Scan for the cell matching the given text and deliver its (X, Y) coordinate at center. 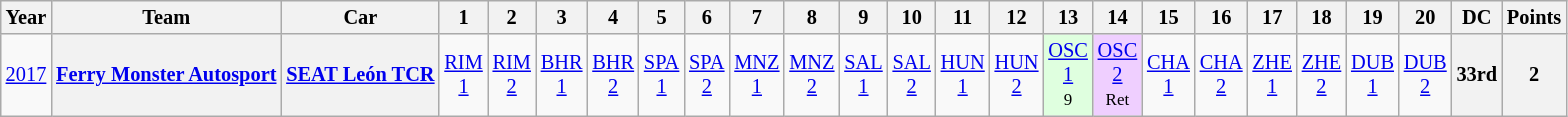
MNZ2 (812, 75)
SEAT León TCR (360, 75)
RIM1 (463, 75)
CHA2 (1222, 75)
9 (863, 17)
Points (1534, 17)
BHR2 (613, 75)
8 (812, 17)
4 (613, 17)
33rd (1477, 75)
ZHE1 (1272, 75)
1 (463, 17)
14 (1118, 17)
2017 (26, 75)
7 (756, 17)
Car (360, 17)
DUB2 (1426, 75)
CHA1 (1168, 75)
10 (912, 17)
Year (26, 17)
5 (662, 17)
OSC19 (1068, 75)
SPA1 (662, 75)
11 (963, 17)
16 (1222, 17)
BHR1 (562, 75)
SPA2 (706, 75)
12 (1017, 17)
6 (706, 17)
SAL1 (863, 75)
HUN1 (963, 75)
3 (562, 17)
HUN2 (1017, 75)
DC (1477, 17)
DUB1 (1372, 75)
SAL2 (912, 75)
13 (1068, 17)
18 (1322, 17)
Ferry Monster Autosport (166, 75)
ZHE2 (1322, 75)
15 (1168, 17)
20 (1426, 17)
19 (1372, 17)
17 (1272, 17)
MNZ1 (756, 75)
OSC2Ret (1118, 75)
RIM2 (512, 75)
Team (166, 17)
